Capture the cell that displays the provided text and extract its [X, Y] central coordinate. 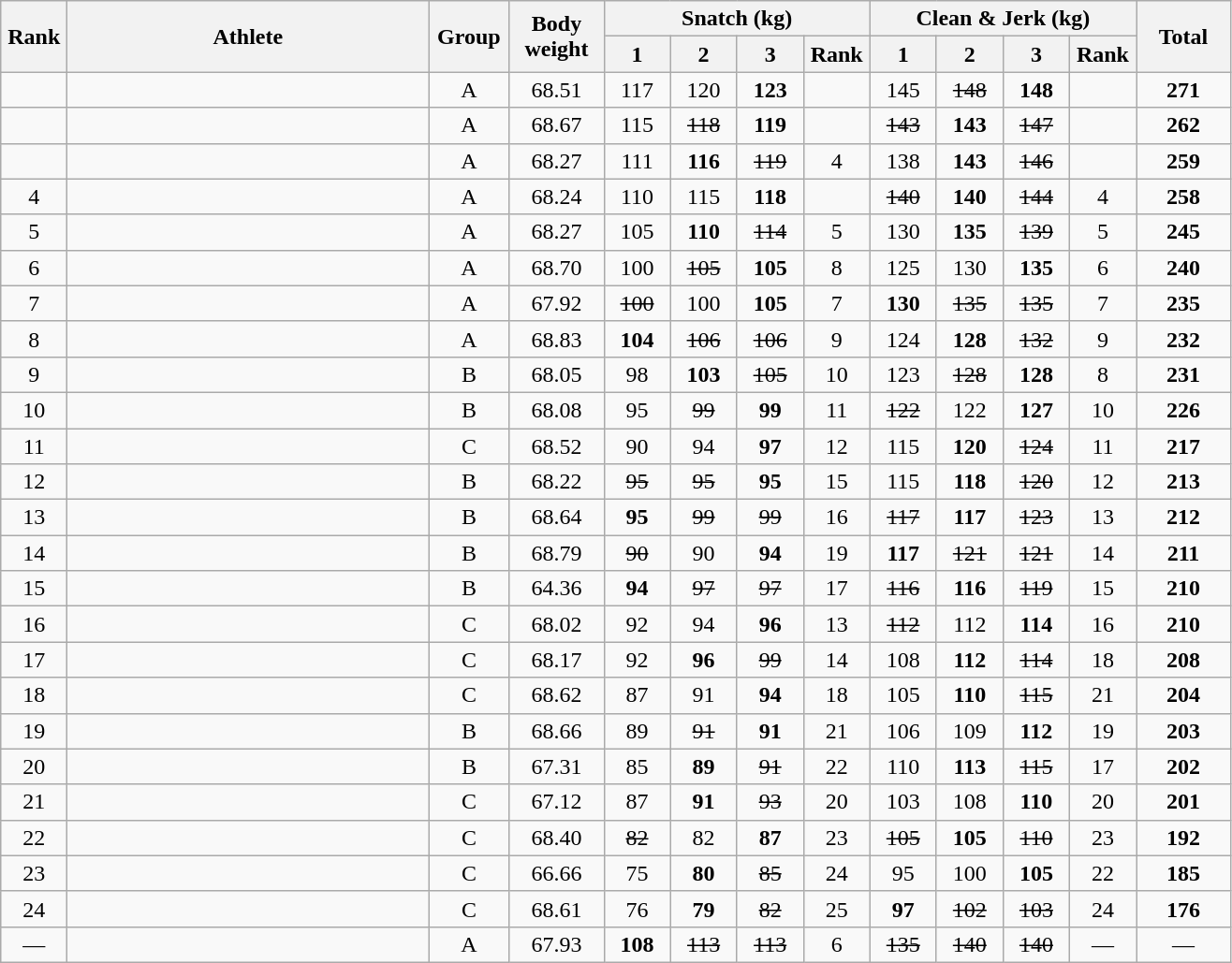
67.12 [556, 802]
212 [1183, 518]
145 [902, 90]
185 [1183, 873]
76 [637, 909]
68.17 [556, 660]
68.66 [556, 731]
226 [1183, 410]
75 [637, 873]
139 [1035, 232]
68.79 [556, 553]
201 [1183, 802]
176 [1183, 909]
240 [1183, 268]
93 [770, 802]
111 [637, 161]
203 [1183, 731]
259 [1183, 161]
Total [1183, 36]
64.36 [556, 589]
67.31 [556, 766]
68.02 [556, 624]
213 [1183, 482]
127 [1035, 410]
68.61 [556, 909]
202 [1183, 766]
258 [1183, 197]
232 [1183, 339]
98 [637, 374]
68.64 [556, 518]
211 [1183, 553]
68.51 [556, 90]
208 [1183, 660]
217 [1183, 446]
Body weight [556, 36]
68.40 [556, 838]
132 [1035, 339]
271 [1183, 90]
68.62 [556, 695]
67.93 [556, 944]
104 [637, 339]
79 [704, 909]
68.08 [556, 410]
68.83 [556, 339]
125 [902, 268]
66.66 [556, 873]
80 [704, 873]
Group [469, 36]
262 [1183, 125]
Snatch (kg) [737, 19]
235 [1183, 303]
Clean & Jerk (kg) [1003, 19]
204 [1183, 695]
109 [970, 731]
68.70 [556, 268]
68.52 [556, 446]
147 [1035, 125]
68.67 [556, 125]
102 [970, 909]
231 [1183, 374]
68.22 [556, 482]
68.05 [556, 374]
138 [902, 161]
144 [1035, 197]
68.24 [556, 197]
245 [1183, 232]
192 [1183, 838]
146 [1035, 161]
Athlete [248, 36]
67.92 [556, 303]
25 [837, 909]
